Extract the (x, y) coordinate from the center of the cell holding the provided text.  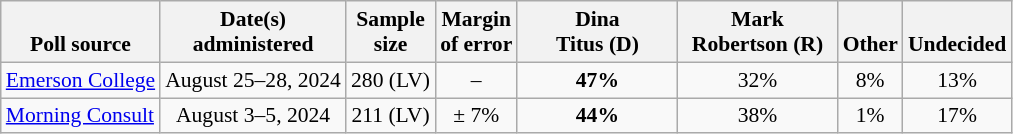
17% (957, 116)
Samplesize (390, 32)
Date(s)administered (253, 32)
– (476, 80)
8% (870, 80)
Undecided (957, 32)
± 7% (476, 116)
32% (757, 80)
Other (870, 32)
211 (LV) (390, 116)
44% (597, 116)
August 3–5, 2024 (253, 116)
Morning Consult (80, 116)
DinaTitus (D) (597, 32)
August 25–28, 2024 (253, 80)
Poll source (80, 32)
MarkRobertson (R) (757, 32)
1% (870, 116)
13% (957, 80)
280 (LV) (390, 80)
Marginof error (476, 32)
38% (757, 116)
Emerson College (80, 80)
47% (597, 80)
